Locate the cell with the specified text and output its [X, Y] center coordinate. 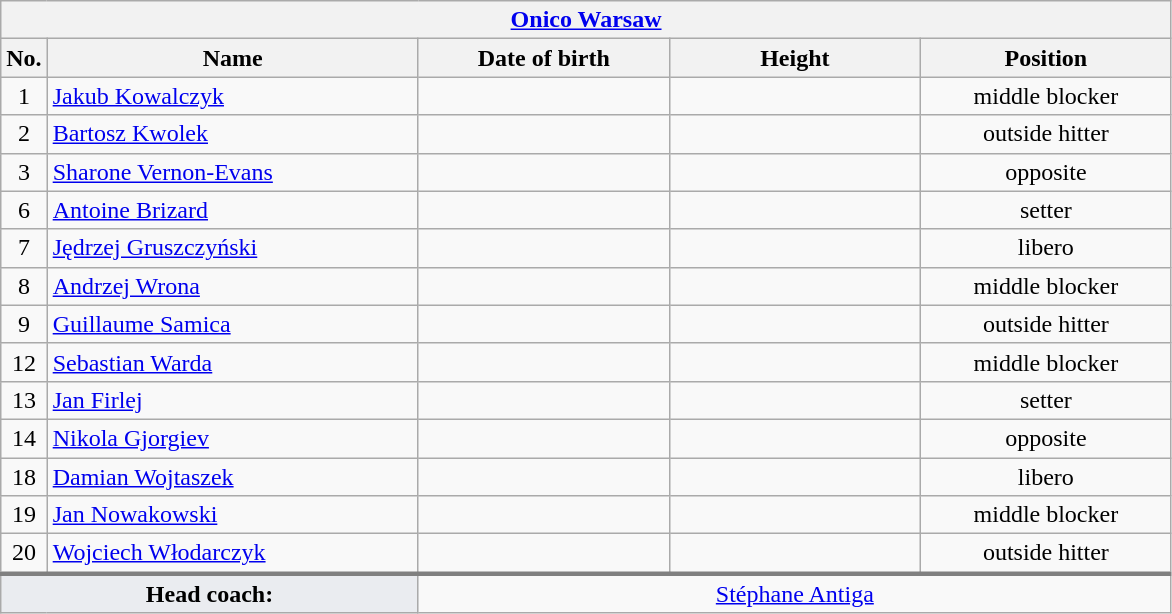
Date of birth [544, 58]
Bartosz Kwolek [232, 134]
Damian Wojtaszek [232, 477]
Stéphane Antiga [794, 593]
Jakub Kowalczyk [232, 96]
No. [24, 58]
Wojciech Włodarczyk [232, 554]
Jan Firlej [232, 400]
2 [24, 134]
18 [24, 477]
Sebastian Warda [232, 362]
Guillaume Samica [232, 324]
13 [24, 400]
Name [232, 58]
Onico Warsaw [586, 20]
12 [24, 362]
Nikola Gjorgiev [232, 438]
Height [794, 58]
Jędrzej Gruszczyński [232, 248]
1 [24, 96]
19 [24, 515]
20 [24, 554]
Andrzej Wrona [232, 286]
6 [24, 210]
3 [24, 172]
Position [1046, 58]
7 [24, 248]
Head coach: [210, 593]
Jan Nowakowski [232, 515]
8 [24, 286]
Sharone Vernon-Evans [232, 172]
Antoine Brizard [232, 210]
14 [24, 438]
9 [24, 324]
